Extract the (x, y) coordinate from the center of the cell holding the provided text.  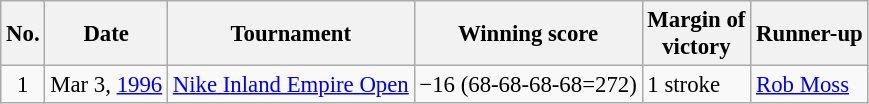
Tournament (290, 34)
Runner-up (810, 34)
Winning score (528, 34)
Mar 3, 1996 (106, 85)
Date (106, 34)
Rob Moss (810, 85)
1 stroke (696, 85)
No. (23, 34)
1 (23, 85)
−16 (68-68-68-68=272) (528, 85)
Margin ofvictory (696, 34)
Nike Inland Empire Open (290, 85)
